Identify which cell holds the provided text, then report its (X, Y) central coordinate. 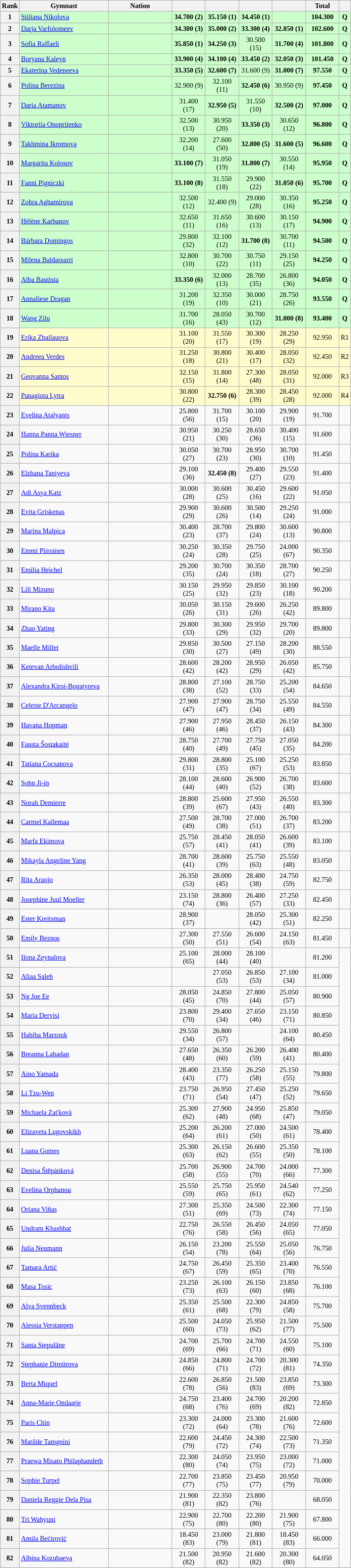
26.250 (42) (289, 609)
67 (10, 1267)
32.800 (5) (256, 144)
35.000 (2) (222, 29)
44 (10, 822)
70.000 (322, 1481)
24.700 (71) (256, 1345)
Oriana Viñas (64, 1209)
32.450 (8) (222, 473)
30.150 (31) (222, 609)
32.450 (6) (256, 86)
25.300 (62) (189, 1112)
Stiliana Nikolova (64, 17)
30.700 (23) (222, 454)
31.100 (20) (189, 338)
Elizaveta Lugovskikh (64, 1132)
30.000 (21) (256, 299)
22.600 (79) (189, 1442)
43 (10, 803)
Ketevan Arbolishvili (64, 667)
Ilona Zeynalova (64, 958)
30.250 (24) (189, 551)
30.700 (22) (222, 260)
26.200 (59) (256, 1054)
24.000 (66) (289, 1171)
Annaliese Dragan (64, 299)
25.350 (65) (256, 1267)
23.950 (75) (256, 1461)
32.350 (10) (222, 299)
30.950 (21) (189, 434)
23.150 (74) (189, 899)
27.150 (49) (256, 647)
Amila Bećirović (64, 1538)
71 (10, 1345)
Fausta Šostakaitė (64, 745)
24.450 (72) (222, 1442)
92.450 (322, 357)
Mirano Kita (64, 609)
32.900 (9) (189, 86)
51 (10, 958)
26.550 (40) (289, 803)
R4 (345, 396)
Andreea Verdes (64, 357)
Rita Araujo (64, 880)
35.150 (1) (222, 17)
79.650 (322, 1093)
33.100 (8) (189, 183)
70 (10, 1325)
Panagiota Lytra (64, 396)
26.550 (58) (222, 1229)
33.900 (4) (189, 59)
Celeste D'Arcangelo (64, 706)
83.300 (322, 803)
27.950 (46) (222, 725)
83.850 (322, 764)
Marina Malpica (64, 531)
25.200 (64) (189, 1132)
41 (10, 764)
27 (10, 493)
69 (10, 1306)
104.300 (322, 17)
24.000 (64) (222, 1423)
58 (10, 1093)
92.950 (322, 338)
12 (10, 202)
30.500 (15) (256, 44)
31.550 (10) (256, 105)
74.350 (322, 1364)
75.500 (322, 1325)
27.100 (34) (289, 977)
90.200 (322, 589)
4 (10, 59)
Berta Miquel (64, 1384)
21.500 (83) (256, 1384)
6 (10, 86)
Elzhana Taniyeva (64, 473)
27.650 (46) (256, 1016)
Lili Mizuno (64, 589)
26.150 (60) (256, 1287)
23.850 (75) (222, 1481)
28.800 (38) (189, 686)
27.600 (50) (222, 144)
30.800 (22) (189, 396)
25.200 (54) (289, 686)
Sophie Turpel (64, 1481)
21 (10, 376)
22.700 (80) (222, 1519)
84.550 (322, 706)
Masa Tosic (64, 1287)
28.050 (42) (256, 919)
R3 (345, 376)
Julia Neumann (64, 1248)
27.100 (52) (222, 686)
76 (10, 1442)
20 (10, 357)
25.750 (63) (256, 861)
Stephanie Dimitrova (64, 1364)
28.000 (44) (222, 958)
24.750 (59) (289, 880)
56 (10, 1054)
1 (10, 17)
27.300 (51) (189, 1209)
31.050 (19) (222, 163)
28.050 (31) (289, 376)
9 (10, 144)
24.950 (68) (256, 1112)
31.700 (16) (189, 318)
75.100 (322, 1345)
94.050 (322, 280)
29.900 (29) (189, 512)
Ekaterina Vedeneeva (64, 71)
32.800 (10) (189, 260)
22.200 (80) (256, 1519)
26.800 (57) (222, 1035)
28.700 (41) (189, 861)
25.750 (57) (189, 841)
28.700 (35) (256, 280)
29.700 (20) (289, 628)
24.500 (73) (256, 1209)
24.800 (71) (222, 1364)
80.450 (322, 1035)
21.900 (75) (289, 1519)
Alba Bautista (64, 280)
94.500 (322, 241)
24 (10, 434)
30.150 (17) (289, 221)
34.250 (3) (222, 44)
26.600 (39) (289, 841)
21.600 (76) (289, 1423)
35.850 (1) (189, 44)
49 (10, 919)
28.600 (42) (189, 667)
10 (10, 163)
28.800 (35) (222, 764)
29.800 (31) (189, 764)
18 (10, 318)
Praewa Misato Philaphandeth (64, 1461)
25.700 (58) (189, 1171)
82.250 (322, 919)
Maria Dervisi (64, 1016)
94.900 (322, 221)
30.700 (24) (222, 570)
33.450 (2) (256, 59)
Takhmina Ikromova (64, 144)
30.700 (12) (256, 318)
20.300 (80) (289, 1558)
25.250 (53) (289, 764)
32.500 (13) (189, 125)
26.150 (54) (189, 1248)
24.700 (70) (256, 1171)
28.250 (29) (289, 338)
31.200 (19) (189, 299)
74 (10, 1403)
27.300 (50) (189, 938)
28.050 (43) (222, 318)
30.400 (23) (189, 531)
77.300 (322, 1171)
62 (10, 1171)
25.050 (56) (289, 1248)
64 (10, 1209)
26.100 (63) (222, 1287)
30.600 (26) (222, 512)
81.200 (322, 958)
Evelina Orphanou (64, 1190)
28.700 (38) (222, 822)
29.200 (35) (189, 570)
91.400 (322, 473)
31.600 (9) (256, 71)
91.050 (322, 493)
Tamara Artić (64, 1267)
26.150 (43) (289, 725)
30 (10, 551)
25.750 (65) (222, 1190)
28.050 (45) (189, 996)
26.800 (36) (289, 280)
29 (10, 531)
28.400 (38) (256, 880)
Mikayla Angeline Yang (64, 861)
77.050 (322, 1229)
23.850 (68) (289, 1287)
29.100 (36) (189, 473)
Habiba Marzouk (64, 1035)
24.540 (62) (289, 1190)
32.850 (1) (289, 29)
Alessia Verstappen (64, 1325)
Daria Atamanov (64, 105)
31.250 (18) (189, 357)
28.950 (30) (256, 454)
Zohra Aghamirova (64, 202)
30.500 (27) (222, 647)
31.550 (18) (222, 183)
29.600 (22) (289, 493)
28.050 (32) (289, 357)
90.350 (322, 551)
Breanna Labadan (64, 1054)
36 (10, 667)
28.700 (27) (289, 570)
27.500 (49) (189, 822)
Albina Kozubaeva (64, 1558)
Matilde Tamgnini (64, 1442)
52 (10, 977)
83.100 (322, 841)
76.100 (322, 1287)
24.750 (68) (189, 1403)
38 (10, 706)
24.300 (74) (256, 1442)
28.300 (39) (256, 396)
22.600 (78) (189, 1384)
48 (10, 899)
32.000 (13) (222, 280)
24.050 (73) (222, 1325)
47 (10, 880)
Polina Karika (64, 454)
28.100 (40) (256, 958)
29.750 (25) (256, 551)
32.050 (3) (289, 59)
24.500 (61) (289, 1132)
33.100 (7) (189, 163)
82 (10, 1558)
26.700 (38) (289, 783)
20.950 (79) (289, 1481)
80.850 (322, 1016)
29.800 (32) (189, 241)
30.500 (14) (256, 512)
24.550 (60) (289, 1345)
66 (10, 1248)
27.000 (51) (256, 822)
22 (10, 396)
29.400 (34) (222, 1016)
23.200 (78) (222, 1248)
28.600 (40) (222, 783)
31.800 (7) (256, 163)
Hélène Karbanov (64, 221)
33 (10, 609)
Viktoriia Onopriienko (64, 125)
82.750 (322, 880)
93.550 (322, 299)
102.600 (322, 29)
95.700 (322, 183)
30.050 (27) (189, 454)
28.800 (36) (222, 899)
78.400 (322, 1132)
31.700 (15) (222, 415)
32.500 (2) (289, 105)
26.850 (53) (256, 977)
Fanni Pigniczki (64, 183)
27.250 (33) (289, 899)
Evita Griskenas (64, 512)
91.000 (322, 512)
30.350 (18) (256, 570)
25.950 (61) (256, 1190)
39 (10, 725)
23.850 (69) (289, 1384)
17 (10, 299)
Hanna Panna Wiesner (64, 434)
26.450 (56) (256, 1229)
31 (10, 570)
25.550 (64) (256, 1248)
Bárbara Domingos (64, 241)
25.850 (47) (289, 1112)
34.450 (1) (256, 17)
81 (10, 1538)
76.750 (322, 1248)
Tatiana Cocsanova (64, 764)
33.350 (5) (189, 71)
40 (10, 745)
85.750 (322, 667)
22.300 (74) (289, 1209)
30.700 (11) (289, 241)
26.200 (61) (222, 1132)
24.750 (67) (189, 1267)
26 (10, 473)
23.400 (76) (222, 1403)
71.350 (322, 1442)
Emily Beznos (64, 938)
29.900 (19) (289, 415)
72 (10, 1364)
Zhao Yating (64, 628)
31.050 (6) (289, 183)
R1 (345, 338)
28.750 (26) (289, 299)
24.050 (65) (289, 1229)
Havana Hopman (64, 725)
84.300 (322, 725)
27.750 (45) (256, 745)
96.600 (322, 144)
84.200 (322, 745)
25.300 (63) (189, 1151)
23 (10, 415)
Josephine Juul Moeller (64, 899)
28.700 (37) (222, 531)
30.950 (9) (289, 86)
30.600 (25) (222, 493)
28.900 (37) (189, 919)
30.150 (25) (189, 589)
32.600 (7) (222, 71)
28.800 (39) (189, 803)
27.900 (48) (222, 1112)
25.550 (48) (289, 861)
33.300 (4) (256, 29)
29.850 (23) (256, 589)
7 (10, 105)
23.250 (73) (189, 1287)
Boryana Kaleyn (64, 59)
Michaela Zaťková (64, 1112)
80.400 (322, 1054)
28.450 (28) (289, 396)
14 (10, 241)
Aliaa Saleh (64, 977)
33.350 (3) (256, 125)
75 (10, 1423)
25.050 (57) (289, 996)
23.150 (71) (289, 1016)
29.150 (25) (289, 260)
63 (10, 1190)
25 (10, 454)
Maelle Millet (64, 647)
26.600 (54) (256, 938)
79.050 (322, 1112)
29.900 (22) (256, 183)
68 (10, 1287)
31.550 (17) (222, 338)
25.800 (56) (189, 415)
23.350 (77) (222, 1074)
31.000 (7) (289, 71)
25.950 (62) (256, 1325)
32.650 (11) (189, 221)
97.000 (322, 105)
84.650 (322, 686)
25.100 (67) (256, 764)
23.800 (76) (256, 1500)
64.050 (322, 1558)
28.750 (33) (256, 686)
24.050 (74) (222, 1461)
R2 (345, 357)
22.750 (76) (189, 1229)
26.700 (37) (289, 822)
25.350 (61) (189, 1306)
29.800 (24) (256, 531)
28.650 (36) (256, 434)
32.950 (5) (222, 105)
68.050 (322, 1500)
24.850 (66) (189, 1364)
72.600 (322, 1423)
24.100 (64) (289, 1035)
65 (10, 1229)
53 (10, 996)
101.800 (322, 44)
66.000 (322, 1538)
24.150 (63) (289, 938)
32.400 (9) (222, 202)
25.350 (50) (289, 1151)
23.800 (70) (189, 1016)
57 (10, 1074)
Ng Joe Ee (64, 996)
26.350 (53) (189, 880)
55 (10, 1035)
25.550 (49) (289, 706)
73.300 (322, 1384)
Total (322, 6)
28.400 (43) (189, 1074)
34.100 (4) (222, 59)
2 (10, 29)
27.300 (48) (256, 376)
23.400 (70) (289, 1267)
26.850 (56) (222, 1384)
27.650 (48) (189, 1054)
29.000 (28) (256, 202)
15 (10, 260)
30.450 (16) (256, 493)
26.350 (60) (222, 1054)
67.800 (322, 1519)
90.800 (322, 531)
29.250 (24) (289, 512)
95.950 (322, 163)
30.700 (10) (289, 454)
26.900 (55) (222, 1171)
79 (10, 1500)
22.900 (75) (189, 1519)
20.950 (82) (222, 1558)
28.100 (44) (189, 783)
31.000 (8) (289, 318)
91.600 (322, 434)
29.800 (33) (189, 628)
Li Tzu-Wen (64, 1093)
Gymnast (64, 6)
97.550 (322, 71)
30.050 (26) (189, 609)
Norah Demierre (64, 803)
23.450 (77) (256, 1481)
25.550 (59) (189, 1190)
26.400 (57) (256, 899)
30.300 (29) (222, 628)
35 (10, 647)
29.850 (30) (189, 647)
23.300 (78) (256, 1423)
Nation (140, 6)
Aino Yamada (64, 1074)
34.300 (3) (189, 29)
22.500 (73) (289, 1442)
29.550 (34) (189, 1035)
Emmi Piiroinen (64, 551)
23.300 (72) (189, 1423)
60 (10, 1132)
30.100 (20) (256, 415)
30.400 (15) (289, 434)
27.450 (47) (256, 1093)
30.750 (11) (256, 260)
59 (10, 1112)
83.600 (322, 783)
25.500 (68) (222, 1306)
24.000 (67) (289, 551)
32 (10, 589)
96.800 (322, 125)
Erika Zhailauova (64, 338)
Emilia Heichel (64, 570)
31.800 (14) (222, 376)
30.300 (19) (256, 338)
26.050 (42) (289, 667)
26.950 (54) (222, 1093)
25.700 (66) (222, 1345)
32.100 (11) (222, 86)
30.800 (21) (222, 357)
21.500 (82) (189, 1558)
45 (10, 841)
Ester Kreitsman (64, 919)
22.700 (77) (189, 1481)
91.700 (322, 415)
28.950 (29) (256, 667)
81.450 (322, 938)
5 (10, 71)
28.200 (30) (289, 647)
94.250 (322, 260)
Carmel Kallemaa (64, 822)
30.250 (30) (222, 434)
32.100 (12) (222, 241)
Evelina Atalyants (64, 415)
30.950 (20) (222, 125)
30.650 (12) (289, 125)
Adi Asya Katz (64, 493)
Milena Baldassarri (64, 260)
30.350 (28) (222, 551)
Daniela Reggie Dela Pisa (64, 1500)
80.900 (322, 996)
16 (10, 280)
Luana Gomes (64, 1151)
27.000 (50) (256, 1132)
97.450 (322, 86)
Undram Khashbat (64, 1229)
20.200 (82) (289, 1403)
54 (10, 1016)
27.050 (53) (222, 977)
22.300 (80) (189, 1461)
Alva Svennbeck (64, 1306)
27.950 (43) (256, 803)
26.150 (62) (222, 1151)
30.550 (14) (289, 163)
78 (10, 1481)
Tri Wahyuni (64, 1519)
24.850 (70) (222, 996)
30.400 (17) (256, 357)
25.500 (60) (189, 1325)
93.400 (322, 318)
82.450 (322, 899)
Santa Stepulāne (64, 1345)
27.550 (51) (222, 938)
13 (10, 221)
79.800 (322, 1074)
24.850 (58) (289, 1306)
28 (10, 512)
Marfa Ekimova (64, 841)
Alexandra Kiroi-Bogatyreva (64, 686)
28.200 (42) (222, 667)
29.400 (27) (256, 473)
Polina Berezina (64, 86)
21.500 (77) (289, 1325)
27.900 (46) (189, 725)
28.450 (37) (256, 725)
23.000 (72) (289, 1461)
88.550 (322, 647)
28.450 (41) (222, 841)
19 (10, 338)
28.000 (45) (222, 880)
Wang Zilu (64, 318)
71.000 (322, 1461)
31.650 (16) (222, 221)
26.250 (58) (256, 1074)
31.700 (8) (256, 241)
Denisa Štěpánková (64, 1171)
83.200 (322, 822)
29.600 (26) (256, 609)
81.000 (322, 977)
26.600 (55) (256, 1151)
22.300 (79) (256, 1306)
23.750 (71) (189, 1093)
32.500 (12) (189, 202)
Sofia Raffaeli (64, 44)
8 (10, 125)
25.100 (65) (189, 958)
26.450 (59) (222, 1267)
21.900 (81) (189, 1500)
73 (10, 1384)
26.400 (41) (289, 1054)
76.550 (322, 1267)
22.350 (82) (222, 1500)
101.450 (322, 59)
77.250 (322, 1190)
Rank (10, 6)
72.850 (322, 1403)
29.550 (23) (289, 473)
Paris Chin (64, 1423)
42 (10, 783)
78.100 (322, 1151)
26.900 (52) (256, 783)
46 (10, 861)
80 (10, 1519)
25.250 (52) (289, 1093)
28.600 (39) (222, 861)
27.050 (35) (289, 745)
25.300 (51) (289, 919)
20.300 (81) (289, 1364)
Anna-Marie Ondaatje (64, 1403)
Geovanna Santos (64, 376)
91.450 (322, 454)
31.400 (17) (189, 105)
Darja Varfolomeev (64, 29)
31.600 (5) (289, 144)
25.150 (55) (289, 1074)
31.700 (4) (289, 44)
28.050 (41) (256, 841)
77.150 (322, 1209)
30.100 (18) (289, 589)
27.700 (49) (222, 745)
90.250 (322, 570)
77 (10, 1461)
61 (10, 1151)
34.700 (2) (189, 17)
34 (10, 628)
28.750 (40) (189, 745)
11 (10, 183)
21.600 (82) (256, 1558)
32.750 (6) (222, 396)
32.200 (14) (189, 144)
28.750 (34) (256, 706)
83.050 (322, 861)
33.350 (6) (189, 280)
30.000 (28) (189, 493)
23.000 (79) (222, 1538)
3 (10, 44)
27.800 (44) (256, 996)
37 (10, 686)
25.350 (69) (222, 1209)
95.250 (322, 202)
Sohn Ji-in (64, 783)
50 (10, 938)
24.700 (72) (256, 1364)
21.800 (81) (256, 1538)
30.350 (16) (289, 202)
32.150 (15) (189, 376)
Margarita Kolosov (64, 163)
75.700 (322, 1306)
25.600 (67) (222, 803)
